Search for the cell housing the specified text and yield its (x, y) center coordinate. 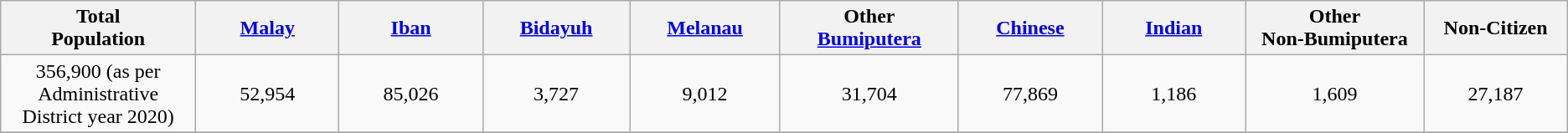
1,186 (1174, 94)
Other Bumiputera (869, 28)
1,609 (1335, 94)
85,026 (410, 94)
31,704 (869, 94)
27,187 (1496, 94)
Non-Citizen (1496, 28)
Other Non-Bumiputera (1335, 28)
356,900 (as per Administrative District year 2020) (99, 94)
Melanau (705, 28)
9,012 (705, 94)
Chinese (1030, 28)
Indian (1174, 28)
Bidayuh (556, 28)
Iban (410, 28)
3,727 (556, 94)
Malay (268, 28)
52,954 (268, 94)
77,869 (1030, 94)
Total Population (99, 28)
